Determine the [X, Y] coordinate at the center of the cell enclosing the given text.  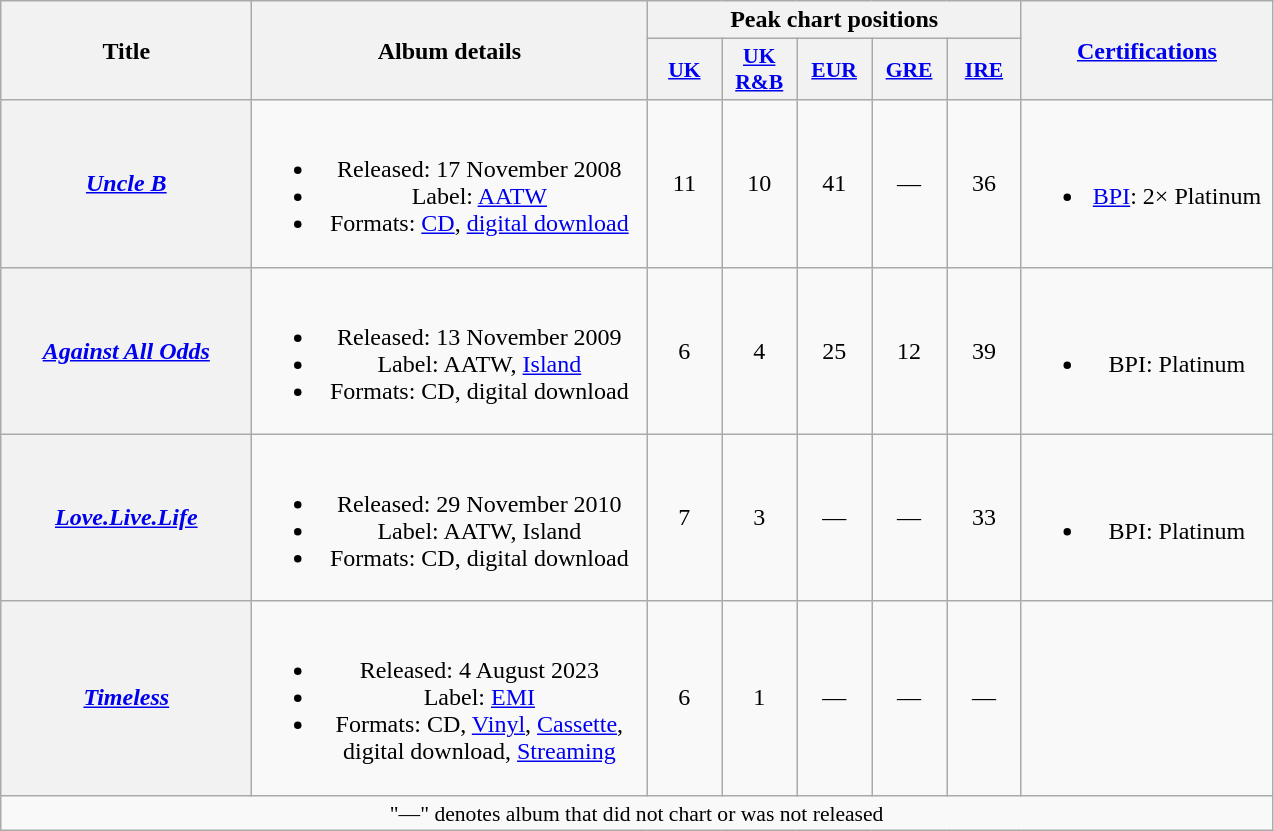
IRE [984, 70]
12 [910, 350]
4 [760, 350]
Released: 17 November 2008Label: AATWFormats: CD, digital download [450, 184]
33 [984, 518]
Album details [450, 50]
7 [684, 518]
41 [834, 184]
11 [684, 184]
Uncle B [126, 184]
Released: 13 November 2009Label: AATW, IslandFormats: CD, digital download [450, 350]
Peak chart positions [834, 20]
Timeless [126, 698]
Released: 4 August 2023Label: EMIFormats: CD, Vinyl, Cassette, digital download, Streaming [450, 698]
39 [984, 350]
"—" denotes album that did not chart or was not released [637, 813]
36 [984, 184]
Released: 29 November 2010Label: AATW, IslandFormats: CD, digital download [450, 518]
10 [760, 184]
3 [760, 518]
UK R&B [760, 70]
Title [126, 50]
UK [684, 70]
25 [834, 350]
Love.Live.Life [126, 518]
Certifications [1146, 50]
EUR [834, 70]
BPI: 2× Platinum [1146, 184]
1 [760, 698]
GRE [910, 70]
Against All Odds [126, 350]
